Extract the (X, Y) coordinate from the center of the cell holding the provided text.  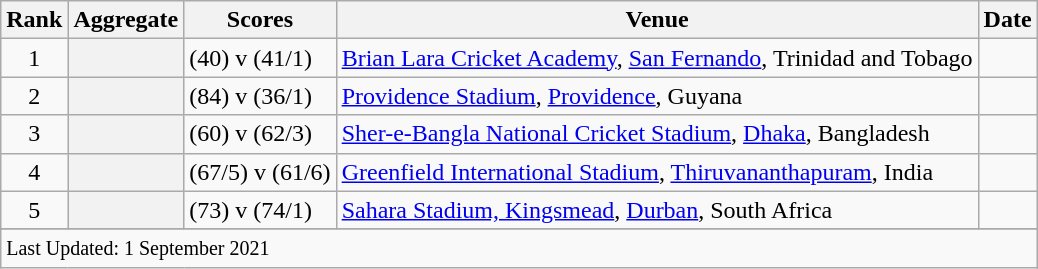
Providence Stadium, Providence, Guyana (657, 96)
Brian Lara Cricket Academy, San Fernando, Trinidad and Tobago (657, 58)
Date (1008, 20)
Venue (657, 20)
(40) v (41/1) (260, 58)
Sher-e-Bangla National Cricket Stadium, Dhaka, Bangladesh (657, 134)
Scores (260, 20)
Rank (34, 20)
(67/5) v (61/6) (260, 172)
(60) v (62/3) (260, 134)
1 (34, 58)
2 (34, 96)
(73) v (74/1) (260, 210)
Last Updated: 1 September 2021 (519, 248)
Greenfield International Stadium, Thiruvananthapuram, India (657, 172)
(84) v (36/1) (260, 96)
Sahara Stadium, Kingsmead, Durban, South Africa (657, 210)
3 (34, 134)
5 (34, 210)
Aggregate (126, 20)
4 (34, 172)
